Output the (x, y) coordinate of the center of the cell containing the given text.  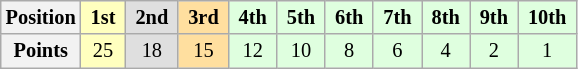
8th (446, 17)
2nd (152, 17)
1 (547, 51)
4th (253, 17)
25 (104, 51)
12 (253, 51)
Position (41, 17)
3rd (203, 17)
6 (397, 51)
5th (301, 17)
9th (494, 17)
10 (301, 51)
15 (203, 51)
7th (397, 17)
1st (104, 17)
6th (349, 17)
Points (41, 51)
10th (547, 17)
8 (349, 51)
2 (494, 51)
18 (152, 51)
4 (446, 51)
